For the text-containing cell, return its midpoint in [X, Y] coordinate format. 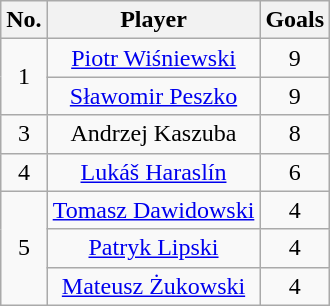
1 [24, 77]
6 [295, 172]
Goals [295, 20]
Tomasz Dawidowski [154, 210]
8 [295, 134]
Player [154, 20]
3 [24, 134]
Lukáš Haraslín [154, 172]
Sławomir Peszko [154, 96]
Patryk Lipski [154, 248]
Andrzej Kaszuba [154, 134]
Mateusz Żukowski [154, 286]
Piotr Wiśniewski [154, 58]
5 [24, 248]
No. [24, 20]
